Identify which cell holds the provided text, then report its (X, Y) central coordinate. 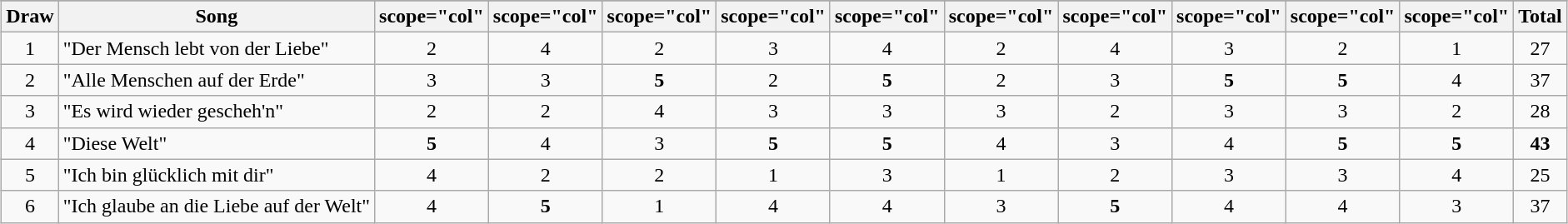
Draw (30, 17)
"Diese Welt" (217, 143)
Song (217, 17)
27 (1541, 48)
"Alle Menschen auf der Erde" (217, 80)
"Ich glaube an die Liebe auf der Welt" (217, 207)
"Ich bin glücklich mit dir" (217, 175)
"Der Mensch lebt von der Liebe" (217, 48)
43 (1541, 143)
6 (30, 207)
28 (1541, 112)
"Es wird wieder gescheh'n" (217, 112)
25 (1541, 175)
Total (1541, 17)
